Return the (X, Y) coordinate for the center point of the cell that contains the specified text.  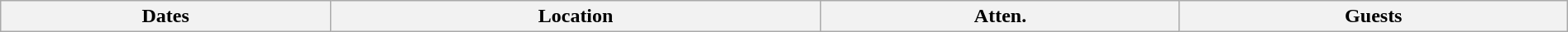
Atten. (1001, 16)
Dates (165, 16)
Location (576, 16)
Guests (1373, 16)
